Identify which cell holds the provided text, then report its (X, Y) central coordinate. 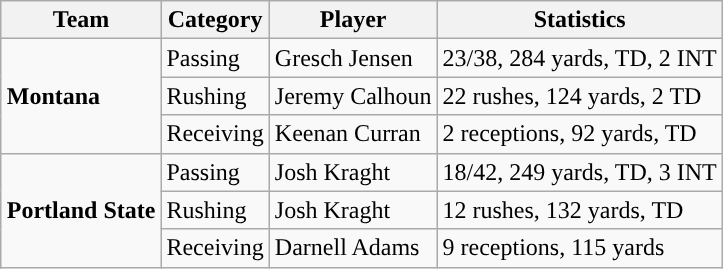
23/38, 284 yards, TD, 2 INT (580, 58)
Category (215, 20)
Team (81, 20)
22 rushes, 124 yards, 2 TD (580, 96)
9 receptions, 115 yards (580, 248)
18/42, 249 yards, TD, 3 INT (580, 172)
Portland State (81, 210)
Statistics (580, 20)
12 rushes, 132 yards, TD (580, 210)
2 receptions, 92 yards, TD (580, 134)
Jeremy Calhoun (353, 96)
Player (353, 20)
Keenan Curran (353, 134)
Montana (81, 96)
Gresch Jensen (353, 58)
Darnell Adams (353, 248)
